Output the (X, Y) coordinate of the center of the cell containing the given text.  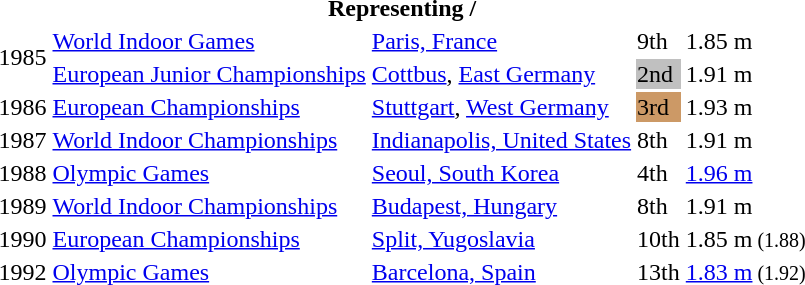
Split, Yugoslavia (501, 239)
10th (659, 239)
Paris, France (501, 41)
European Junior Championships (209, 74)
9th (659, 41)
Budapest, Hungary (501, 206)
Cottbus, East Germany (501, 74)
3rd (659, 107)
2nd (659, 74)
Seoul, South Korea (501, 173)
Olympic Games (209, 173)
4th (659, 173)
Indianapolis, United States (501, 140)
World Indoor Games (209, 41)
Stuttgart, West Germany (501, 107)
